Pinpoint the cell where the given text exists, returning its (x, y) midpoint coordinate. 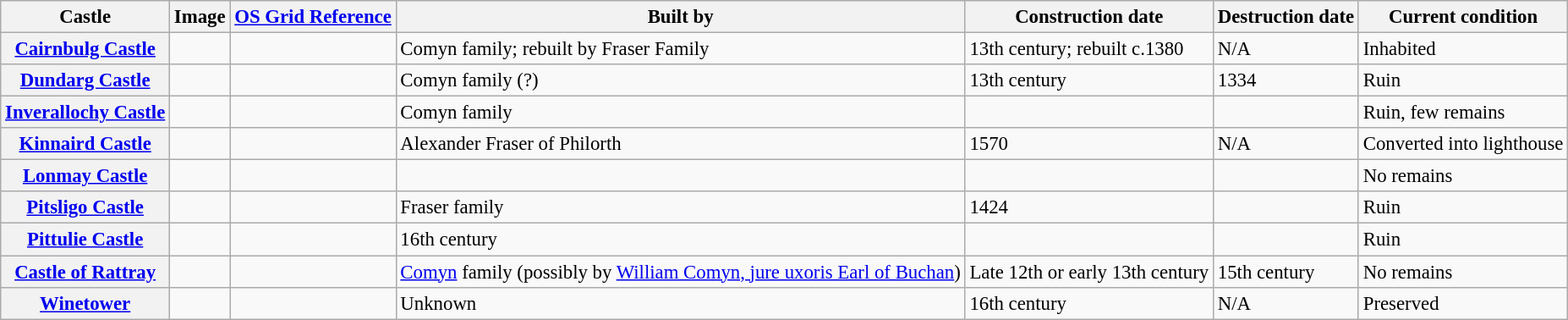
Cairnbulg Castle (85, 49)
Image (200, 17)
1424 (1089, 207)
Castle of Rattray (85, 272)
Kinnaird Castle (85, 144)
15th century (1286, 272)
Construction date (1089, 17)
Alexander Fraser of Philorth (680, 144)
Dundarg Castle (85, 80)
Destruction date (1286, 17)
Comyn family (680, 113)
1334 (1286, 80)
Inhabited (1463, 49)
13th century (1089, 80)
Unknown (680, 303)
Winetower (85, 303)
Pitsligo Castle (85, 207)
Comyn family (?) (680, 80)
Comyn family (possibly by William Comyn, jure uxoris Earl of Buchan) (680, 272)
1570 (1089, 144)
Lonmay Castle (85, 176)
Converted into lighthouse (1463, 144)
Inverallochy Castle (85, 113)
13th century; rebuilt c.1380 (1089, 49)
Current condition (1463, 17)
Castle (85, 17)
Ruin, few remains (1463, 113)
Built by (680, 17)
Preserved (1463, 303)
Pittulie Castle (85, 240)
Late 12th or early 13th century (1089, 272)
Fraser family (680, 207)
OS Grid Reference (313, 17)
Comyn family; rebuilt by Fraser Family (680, 49)
